Search for the cell housing the specified text and yield its [X, Y] center coordinate. 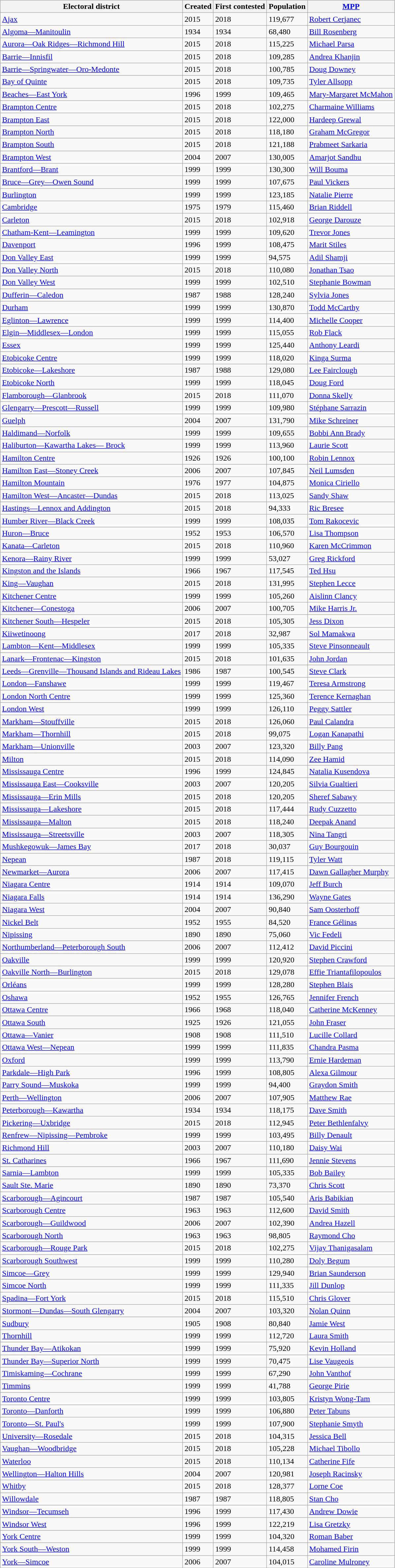
115,055 [287, 332]
Laurie Scott [351, 445]
117,430 [287, 1511]
90,840 [287, 909]
108,805 [287, 1072]
London West [92, 709]
Mississauga—Malton [92, 822]
Dawn Gallagher Murphy [351, 872]
109,735 [287, 82]
Orléans [92, 985]
126,060 [287, 721]
Bill Rosenberg [351, 32]
Stormont—Dundas—South Glengarry [92, 1311]
109,620 [287, 232]
Michael Tibollo [351, 1449]
115,225 [287, 44]
David Piccini [351, 947]
York South—Weston [92, 1549]
Paul Calandra [351, 721]
Bob Bailey [351, 1173]
Stephen Lecce [351, 584]
Hardeep Grewal [351, 119]
105,540 [287, 1198]
Jonathan Tsao [351, 270]
Scarborough—Rouge Park [92, 1248]
Catherine Fife [351, 1461]
111,510 [287, 1035]
129,078 [287, 972]
Toronto Centre [92, 1399]
Spadina—Fort York [92, 1298]
Chris Glover [351, 1298]
113,025 [287, 496]
Vic Fedeli [351, 934]
Sault Ste. Marie [92, 1185]
Davenport [92, 245]
129,080 [287, 370]
Renfrew—Nipissing—Pembroke [92, 1135]
Tyler Allsopp [351, 82]
Niagara Centre [92, 884]
Laura Smith [351, 1336]
Don Valley East [92, 257]
125,440 [287, 345]
Lambton—Kent—Middlesex [92, 646]
75,920 [287, 1348]
Lucille Collard [351, 1035]
Bobbi Ann Brady [351, 433]
Daisy Wai [351, 1148]
Newmarket—Aurora [92, 872]
124,845 [287, 772]
Electoral district [92, 7]
Kitchener South—Hespeler [92, 621]
Andrea Khanjin [351, 57]
118,180 [287, 132]
Billy Pang [351, 746]
Mississauga East—Cooksville [92, 784]
100,705 [287, 609]
Mississauga—Streetsville [92, 834]
114,090 [287, 759]
Etobicoke North [92, 383]
Don Valley West [92, 282]
Nolan Quinn [351, 1311]
Oshawa [92, 997]
1977 [240, 483]
Ottawa—Vanier [92, 1035]
Cambridge [92, 207]
MPP [351, 7]
Prabmeet Sarkaria [351, 144]
Ajax [92, 19]
118,040 [287, 1010]
Thunder Bay—Atikokan [92, 1348]
104,015 [287, 1561]
112,945 [287, 1123]
Mary-Margaret McMahon [351, 94]
1925 [198, 1022]
Jess Dixon [351, 621]
130,870 [287, 307]
Mississauga—Lakeshore [92, 809]
Stephen Crawford [351, 960]
110,134 [287, 1461]
32,987 [287, 634]
84,520 [287, 922]
University—Rosedale [92, 1436]
John Vanthof [351, 1374]
Sudbury [92, 1323]
King—Vaughan [92, 584]
112,600 [287, 1211]
Bay of Quinte [92, 82]
108,475 [287, 245]
Hamilton Centre [92, 458]
Sam Oosterhoff [351, 909]
Donna Skelly [351, 395]
Lanark—Frontenac—Kingston [92, 659]
73,370 [287, 1185]
Matthew Rae [351, 1098]
Brampton South [92, 144]
105,305 [287, 621]
Brampton West [92, 157]
113,790 [287, 1060]
104,315 [287, 1436]
Todd McCarthy [351, 307]
Caroline Mulroney [351, 1561]
Billy Denault [351, 1135]
99,075 [287, 734]
Kenora—Rainy River [92, 558]
118,045 [287, 383]
Nickel Belt [92, 922]
Joseph Racinsky [351, 1474]
106,570 [287, 533]
107,675 [287, 182]
Glengarry—Prescott—Russell [92, 408]
Amarjot Sandhu [351, 157]
Michael Parsa [351, 44]
Peggy Sattler [351, 709]
102,918 [287, 220]
Kinga Surma [351, 357]
115,460 [287, 207]
70,475 [287, 1361]
119,115 [287, 859]
Peter Bethlenfalvy [351, 1123]
Peter Tabuns [351, 1411]
Karen McCrimmon [351, 546]
First contested [240, 7]
Oakville [92, 960]
107,905 [287, 1098]
123,320 [287, 746]
Paul Vickers [351, 182]
Logan Kanapathi [351, 734]
Essex [92, 345]
Rob Flack [351, 332]
Brian Saunderson [351, 1273]
France Gélinas [351, 922]
118,305 [287, 834]
131,790 [287, 420]
106,880 [287, 1411]
Stephanie Bowman [351, 282]
Sol Mamakwa [351, 634]
75,060 [287, 934]
Natalia Kusendova [351, 772]
Aurora—Oak Ridges—Richmond Hill [92, 44]
Guelph [92, 420]
119,467 [287, 684]
112,720 [287, 1336]
119,677 [287, 19]
1953 [240, 533]
109,465 [287, 94]
Huron—Bruce [92, 533]
109,655 [287, 433]
Barrie—Innisfil [92, 57]
Roman Baber [351, 1536]
Leeds—Grenville—Thousand Islands and Rideau Lakes [92, 671]
128,280 [287, 985]
Andrea Hazell [351, 1223]
Graham McGregor [351, 132]
103,805 [287, 1399]
London—Fanshawe [92, 684]
Monica Ciriello [351, 483]
98,805 [287, 1236]
Kitchener Centre [92, 596]
114,400 [287, 320]
Pickering—Uxbridge [92, 1123]
Jennie Stevens [351, 1160]
Nipissing [92, 934]
Jennifer French [351, 997]
Sarnia—Lambton [92, 1173]
1976 [198, 483]
Tom Rakocevic [351, 521]
1986 [198, 671]
Beaches—East York [92, 94]
Aislinn Clancy [351, 596]
Ernie Hardeman [351, 1060]
Northumberland—Peterborough South [92, 947]
Jeff Burch [351, 884]
Anthony Leardi [351, 345]
Sylvia Jones [351, 295]
Bruce—Grey—Owen Sound [92, 182]
Scarborough—Agincourt [92, 1198]
Carleton [92, 220]
Ottawa South [92, 1022]
Hastings—Lennox and Addington [92, 508]
125,360 [287, 696]
Mike Schreiner [351, 420]
Markham—Unionville [92, 746]
107,900 [287, 1424]
80,840 [287, 1323]
104,320 [287, 1536]
Graydon Smith [351, 1085]
Vaughan—Woodbridge [92, 1449]
Natalie Pierre [351, 195]
Eglinton—Lawrence [92, 320]
Markham—Stouffville [92, 721]
Timiskaming—Cochrane [92, 1374]
110,960 [287, 546]
Thornhill [92, 1336]
Timmins [92, 1386]
Whitby [92, 1486]
Nepean [92, 859]
Algoma—Manitoulin [92, 32]
Simcoe North [92, 1286]
Effie Triantafilopoulos [351, 972]
Kristyn Wong-Tam [351, 1399]
101,635 [287, 659]
Hamilton West—Ancaster—Dundas [92, 496]
102,390 [287, 1223]
112,412 [287, 947]
Peterborough—Kawartha [92, 1110]
Teresa Armstrong [351, 684]
Stephanie Smyth [351, 1424]
Mississauga Centre [92, 772]
129,940 [287, 1273]
George Darouze [351, 220]
Oxford [92, 1060]
Ric Bresee [351, 508]
Wellington—Halton Hills [92, 1474]
Trevor Jones [351, 232]
117,545 [287, 571]
George Pirie [351, 1386]
109,070 [287, 884]
Willowdale [92, 1499]
Jill Dunlop [351, 1286]
Toronto—St. Paul's [92, 1424]
Parry Sound—Muskoka [92, 1085]
Chandra Pasma [351, 1047]
Perth—Wellington [92, 1098]
Created [198, 7]
105,260 [287, 596]
115,510 [287, 1298]
Sheref Sabawy [351, 797]
Steve Clark [351, 671]
Scarborough North [92, 1236]
John Fraser [351, 1022]
Kevin Holland [351, 1348]
136,290 [287, 897]
Scarborough—Guildwood [92, 1223]
118,020 [287, 357]
109,285 [287, 57]
121,055 [287, 1022]
Ted Hsu [351, 571]
Simcoe—Grey [92, 1273]
122,219 [287, 1524]
Population [287, 7]
Jamie West [351, 1323]
Dave Smith [351, 1110]
67,290 [287, 1374]
1979 [240, 207]
Charmaine Williams [351, 107]
Catherine McKenney [351, 1010]
Don Valley North [92, 270]
Haldimand—Norfolk [92, 433]
1968 [240, 1010]
120,920 [287, 960]
Robert Cerjanec [351, 19]
Robin Lennox [351, 458]
121,188 [287, 144]
110,280 [287, 1261]
Oakville North—Burlington [92, 972]
Nina Tangri [351, 834]
120,981 [287, 1474]
30,037 [287, 847]
Ottawa West—Nepean [92, 1047]
Stephen Blais [351, 985]
Will Bouma [351, 170]
110,080 [287, 270]
117,444 [287, 809]
Scarborough Centre [92, 1211]
York Centre [92, 1536]
Mississauga—Erin Mills [92, 797]
Lise Vaugeois [351, 1361]
Milton [92, 759]
Alexa Gilmour [351, 1072]
104,875 [287, 483]
Sandy Shaw [351, 496]
Niagara West [92, 909]
130,300 [287, 170]
Rudy Cuzzetto [351, 809]
Deepak Anand [351, 822]
Richmond Hill [92, 1148]
109,980 [287, 408]
Guy Bourgouin [351, 847]
Kiiwetinoong [92, 634]
Dufferin—Caledon [92, 295]
1975 [198, 207]
Aris Babikian [351, 1198]
Brian Riddell [351, 207]
Brampton North [92, 132]
Ottawa Centre [92, 1010]
Etobicoke—Lakeshore [92, 370]
117,415 [287, 872]
Markham—Thornhill [92, 734]
128,240 [287, 295]
122,000 [287, 119]
Windsor West [92, 1524]
Andrew Dowie [351, 1511]
53,027 [287, 558]
126,765 [287, 997]
Kitchener—Conestoga [92, 609]
Mike Harris Jr. [351, 609]
Hamilton Mountain [92, 483]
113,960 [287, 445]
111,835 [287, 1047]
118,805 [287, 1499]
Tyler Watt [351, 859]
Lorne Coe [351, 1486]
Mohamed Firin [351, 1549]
94,575 [287, 257]
David Smith [351, 1211]
Brantford—Brant [92, 170]
131,995 [287, 584]
Doug Ford [351, 383]
102,510 [287, 282]
Flamborough—Glanbrook [92, 395]
St. Catharines [92, 1160]
Adil Shamji [351, 257]
Doug Downey [351, 69]
130,005 [287, 157]
111,070 [287, 395]
114,458 [287, 1549]
68,480 [287, 32]
Etobicoke Centre [92, 357]
Stan Cho [351, 1499]
Jessica Bell [351, 1436]
Windsor—Tecumseh [92, 1511]
John Jordan [351, 659]
Silvia Gualtieri [351, 784]
Elgin—Middlesex—London [92, 332]
Lisa Gretzky [351, 1524]
118,175 [287, 1110]
Steve Pinsonneault [351, 646]
Humber River—Black Creek [92, 521]
Toronto—Danforth [92, 1411]
Brampton Centre [92, 107]
118,240 [287, 822]
Zee Hamid [351, 759]
Durham [92, 307]
100,785 [287, 69]
Barrie—Springwater—Oro-Medonte [92, 69]
Lisa Thompson [351, 533]
Parkdale—High Park [92, 1072]
94,333 [287, 508]
Scarborough Southwest [92, 1261]
1905 [198, 1323]
111,335 [287, 1286]
107,845 [287, 470]
Raymond Cho [351, 1236]
Neil Lumsden [351, 470]
York—Simcoe [92, 1561]
Chris Scott [351, 1185]
105,228 [287, 1449]
Vijay Thanigasalam [351, 1248]
Chatham-Kent—Leamington [92, 232]
Michelle Cooper [351, 320]
123,185 [287, 195]
100,100 [287, 458]
Kingston and the Islands [92, 571]
103,320 [287, 1311]
Marit Stiles [351, 245]
100,545 [287, 671]
103,495 [287, 1135]
Lee Fairclough [351, 370]
Greg Rickford [351, 558]
110,180 [287, 1148]
Stéphane Sarrazin [351, 408]
Kanata—Carleton [92, 546]
London North Centre [92, 696]
94,400 [287, 1085]
Brampton East [92, 119]
108,035 [287, 521]
Thunder Bay—Superior North [92, 1361]
126,110 [287, 709]
Wayne Gates [351, 897]
Niagara Falls [92, 897]
Burlington [92, 195]
Waterloo [92, 1461]
111,690 [287, 1160]
Mushkegowuk—James Bay [92, 847]
Terence Kernaghan [351, 696]
Doly Begum [351, 1261]
Haliburton—Kawartha Lakes— Brock [92, 445]
Hamilton East—Stoney Creek [92, 470]
41,788 [287, 1386]
128,377 [287, 1486]
